Locate the cell with the specified text and output its [x, y] center coordinate. 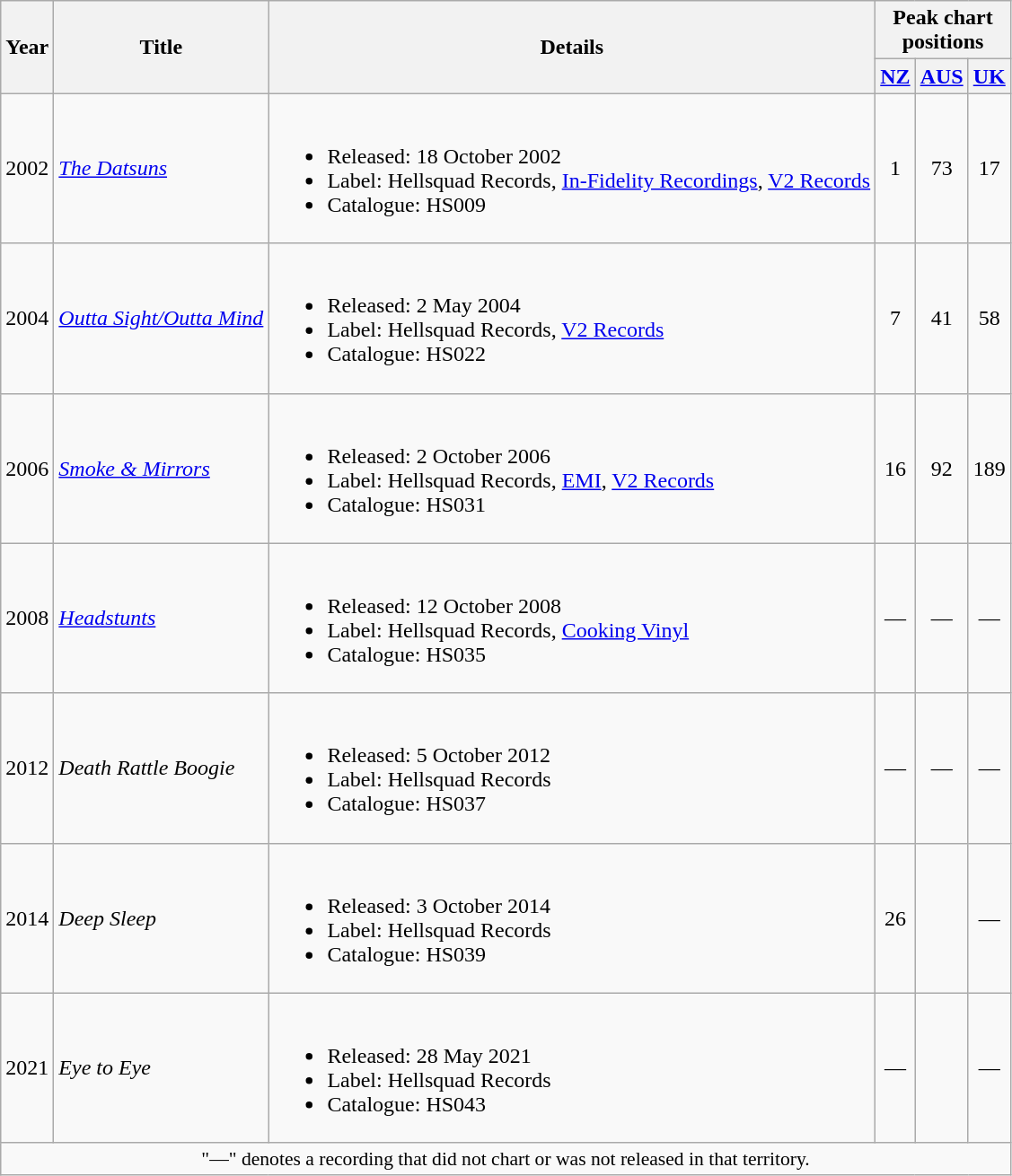
Eye to Eye [162, 1068]
1 [895, 169]
2014 [27, 917]
UK [990, 76]
17 [990, 169]
Outta Sight/Outta Mind [162, 318]
189 [990, 469]
2006 [27, 469]
Released: 28 May 2021Label: Hellsquad RecordsCatalogue: HS043 [572, 1068]
2012 [27, 768]
Deep Sleep [162, 917]
Death Rattle Boogie [162, 768]
Released: 18 October 2002Label: Hellsquad Records, In-Fidelity Recordings, V2 RecordsCatalogue: HS009 [572, 169]
73 [941, 169]
Year [27, 47]
The Datsuns [162, 169]
Peak chartpositions [943, 31]
26 [895, 917]
Details [572, 47]
58 [990, 318]
Released: 5 October 2012Label: Hellsquad RecordsCatalogue: HS037 [572, 768]
2002 [27, 169]
Released: 3 October 2014Label: Hellsquad RecordsCatalogue: HS039 [572, 917]
Released: 2 October 2006Label: Hellsquad Records, EMI, V2 RecordsCatalogue: HS031 [572, 469]
16 [895, 469]
Title [162, 47]
AUS [941, 76]
2021 [27, 1068]
7 [895, 318]
2008 [27, 618]
Headstunts [162, 618]
41 [941, 318]
2004 [27, 318]
92 [941, 469]
Smoke & Mirrors [162, 469]
Released: 2 May 2004Label: Hellsquad Records, V2 RecordsCatalogue: HS022 [572, 318]
NZ [895, 76]
Released: 12 October 2008Label: Hellsquad Records, Cooking VinylCatalogue: HS035 [572, 618]
"—" denotes a recording that did not chart or was not released in that territory. [506, 1159]
